Search for the cell housing the specified text and yield its [x, y] center coordinate. 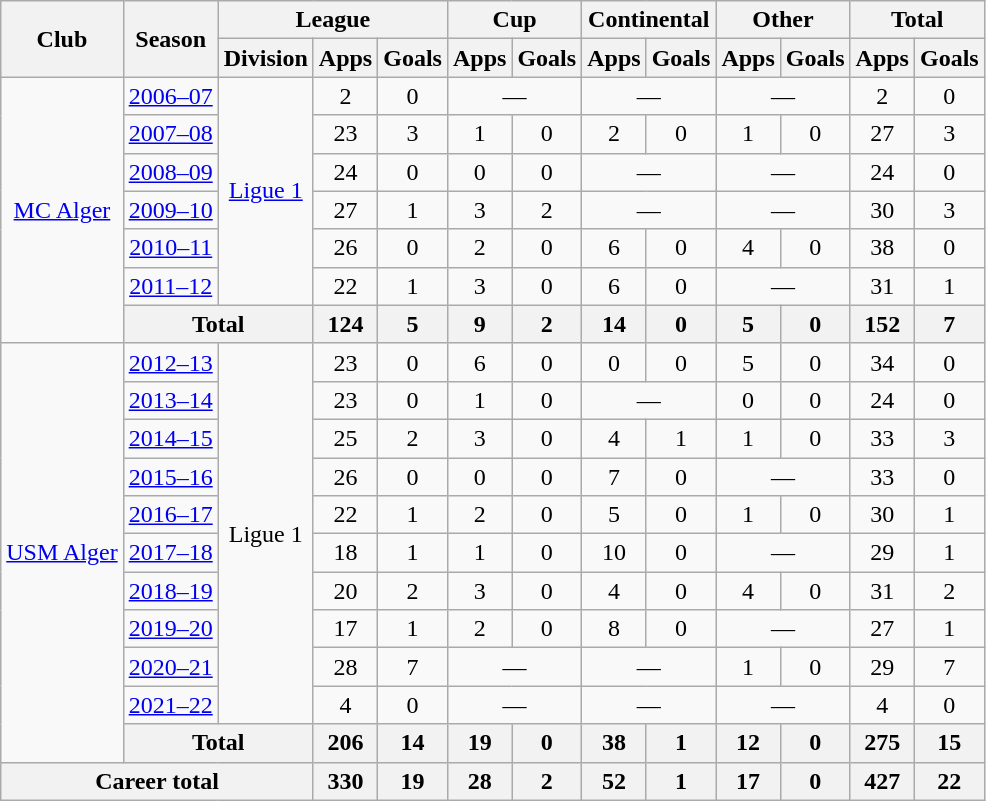
12 [748, 743]
2017–18 [170, 553]
2008–09 [170, 172]
Season [170, 39]
2012–13 [170, 362]
10 [614, 553]
Club [62, 39]
Other [783, 20]
Career total [158, 781]
18 [345, 553]
2006–07 [170, 96]
15 [949, 743]
152 [882, 324]
206 [345, 743]
2021–22 [170, 705]
2018–19 [170, 591]
9 [479, 324]
2015–16 [170, 477]
2020–21 [170, 667]
Cup [514, 20]
2007–08 [170, 134]
275 [882, 743]
330 [345, 781]
2013–14 [170, 400]
20 [345, 591]
MC Alger [62, 210]
25 [345, 438]
124 [345, 324]
8 [614, 629]
2019–20 [170, 629]
2010–11 [170, 248]
Division [266, 58]
52 [614, 781]
2009–10 [170, 210]
Continental [649, 20]
427 [882, 781]
2016–17 [170, 515]
34 [882, 362]
USM Alger [62, 552]
League [332, 20]
2011–12 [170, 286]
2014–15 [170, 438]
